Return the [X, Y] coordinate for the center point of the cell that contains the specified text.  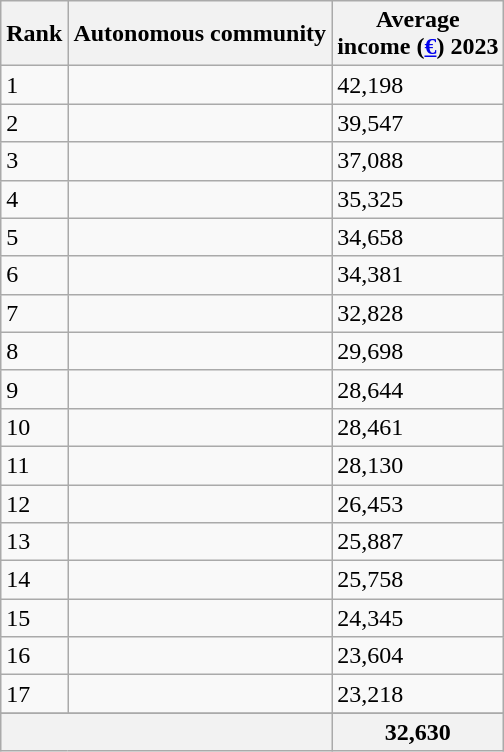
42,198 [418, 85]
15 [34, 618]
28,130 [418, 465]
10 [34, 427]
25,758 [418, 580]
14 [34, 580]
28,644 [418, 389]
25,887 [418, 542]
3 [34, 161]
7 [34, 313]
13 [34, 542]
16 [34, 656]
12 [34, 503]
24,345 [418, 618]
34,658 [418, 237]
4 [34, 199]
37,088 [418, 161]
Autonomous community [200, 34]
29,698 [418, 351]
35,325 [418, 199]
23,604 [418, 656]
5 [34, 237]
2 [34, 123]
34,381 [418, 275]
11 [34, 465]
32,828 [418, 313]
26,453 [418, 503]
17 [34, 694]
32,630 [418, 732]
1 [34, 85]
39,547 [418, 123]
23,218 [418, 694]
9 [34, 389]
Averageincome (€) 2023 [418, 34]
6 [34, 275]
28,461 [418, 427]
Rank [34, 34]
8 [34, 351]
